Search for the cell housing the specified text and yield its [X, Y] center coordinate. 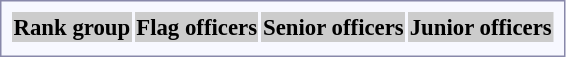
Rank group [72, 27]
Flag officers [197, 27]
Junior officers [480, 27]
Senior officers [334, 27]
